Locate the cell with the specified text and output its [x, y] center coordinate. 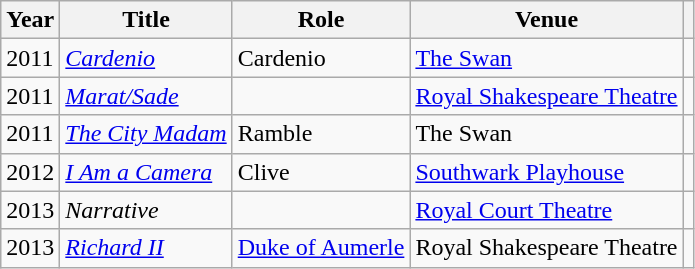
I Am a Camera [146, 172]
Duke of Aumerle [321, 248]
Southwark Playhouse [546, 172]
Ramble [321, 134]
Royal Court Theatre [546, 210]
Richard II [146, 248]
Clive [321, 172]
The City Madam [146, 134]
Role [321, 20]
Narrative [146, 210]
Venue [546, 20]
2012 [30, 172]
Title [146, 20]
Year [30, 20]
Marat/Sade [146, 96]
